Locate the cell with the specified text and output its [x, y] center coordinate. 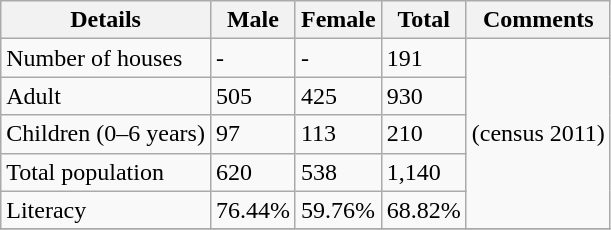
505 [252, 96]
Adult [106, 96]
Comments [538, 20]
620 [252, 172]
425 [338, 96]
Literacy [106, 210]
76.44% [252, 210]
Total [424, 20]
191 [424, 58]
Number of houses [106, 58]
Female [338, 20]
538 [338, 172]
97 [252, 134]
Male [252, 20]
(census 2011) [538, 134]
113 [338, 134]
1,140 [424, 172]
210 [424, 134]
Details [106, 20]
930 [424, 96]
59.76% [338, 210]
Children (0–6 years) [106, 134]
68.82% [424, 210]
Total population [106, 172]
